Identify which cell holds the provided text, then report its [X, Y] central coordinate. 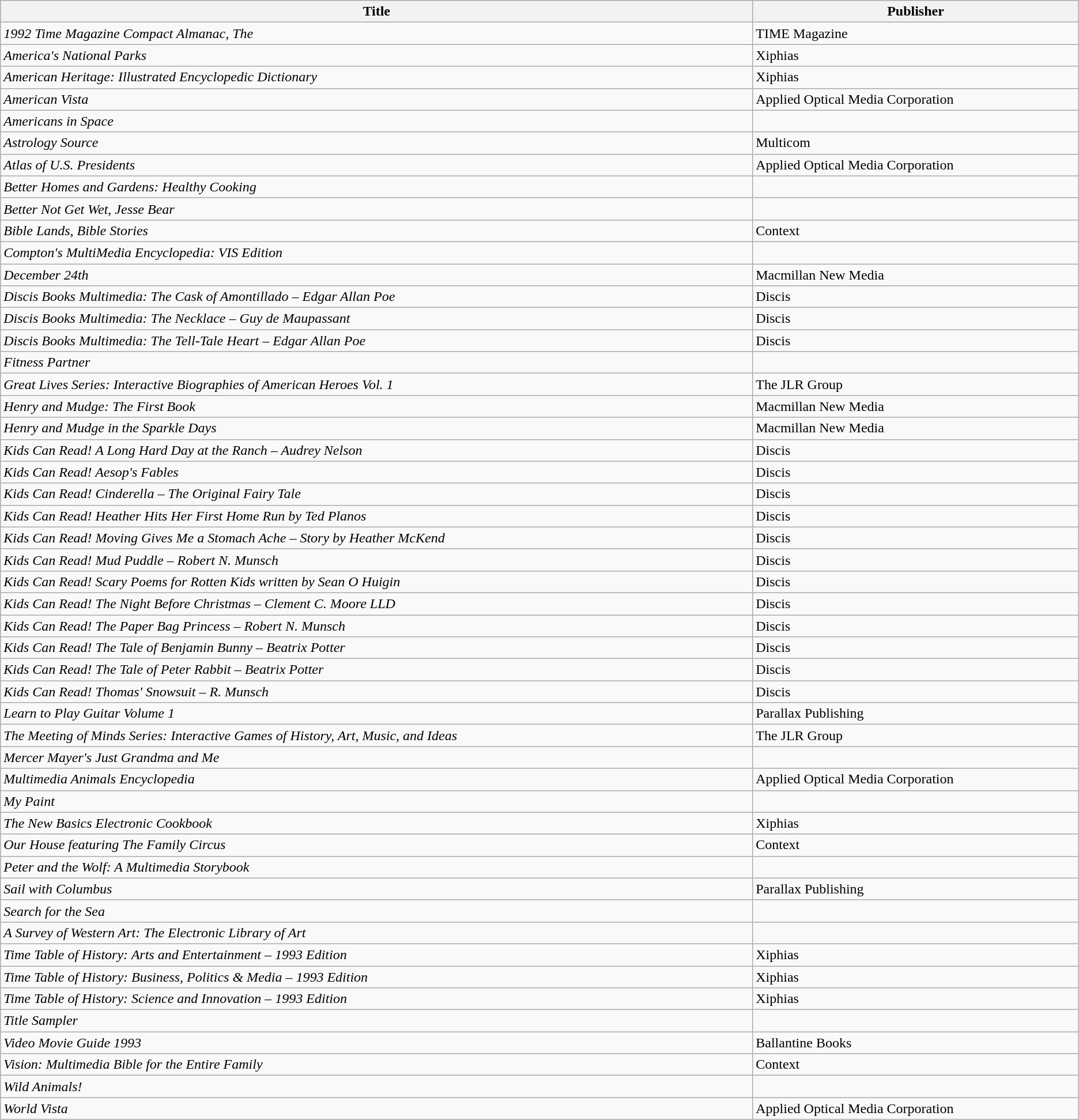
Better Not Get Wet, Jesse Bear [377, 209]
Video Movie Guide 1993 [377, 1043]
Atlas of U.S. Presidents [377, 165]
TIME Magazine [916, 33]
Time Table of History: Business, Politics & Media – 1993 Edition [377, 977]
1992 Time Magazine Compact Almanac, The [377, 33]
Kids Can Read! The Paper Bag Princess – Robert N. Munsch [377, 625]
Discis Books Multimedia: The Necklace – Guy de Maupassant [377, 319]
Kids Can Read! Cinderella – The Original Fairy Tale [377, 494]
Discis Books Multimedia: The Tell-Tale Heart – Edgar Allan Poe [377, 341]
Henry and Mudge: The First Book [377, 406]
The New Basics Electronic Cookbook [377, 823]
Kids Can Read! The Tale of Peter Rabbit – Beatrix Potter [377, 670]
Our House featuring The Family Circus [377, 845]
Kids Can Read! Aesop's Fables [377, 472]
Bible Lands, Bible Stories [377, 231]
Learn to Play Guitar Volume 1 [377, 714]
Vision: Multimedia Bible for the Entire Family [377, 1065]
Title Sampler [377, 1021]
Publisher [916, 12]
Kids Can Read! Moving Gives Me a Stomach Ache – Story by Heather McKend [377, 538]
Time Table of History: Science and Innovation – 1993 Edition [377, 999]
Time Table of History: Arts and Entertainment – 1993 Edition [377, 955]
Kids Can Read! Scary Poems for Rotten Kids written by Sean O Huigin [377, 582]
Sail with Columbus [377, 889]
America's National Parks [377, 55]
Kids Can Read! Mud Puddle – Robert N. Munsch [377, 560]
Great Lives Series: Interactive Biographies of American Heroes Vol. 1 [377, 384]
Search for the Sea [377, 911]
Peter and the Wolf: A Multimedia Storybook [377, 867]
Kids Can Read! A Long Hard Day at the Ranch – Audrey Nelson [377, 450]
Multimedia Animals Encyclopedia [377, 779]
December 24th [377, 275]
American Heritage: Illustrated Encyclopedic Dictionary [377, 77]
World Vista [377, 1108]
The Meeting of Minds Series: Interactive Games of History, Art, Music, and Ideas [377, 736]
Multicom [916, 143]
Henry and Mudge in the Sparkle Days [377, 428]
Astrology Source [377, 143]
Discis Books Multimedia: The Cask of Amontillado – Edgar Allan Poe [377, 297]
Title [377, 12]
Kids Can Read! The Night Before Christmas – Clement C. Moore LLD [377, 604]
Mercer Mayer's Just Grandma and Me [377, 757]
Kids Can Read! Thomas' Snowsuit – R. Munsch [377, 692]
A Survey of Western Art: The Electronic Library of Art [377, 933]
Americans in Space [377, 121]
Better Homes and Gardens: Healthy Cooking [377, 187]
American Vista [377, 99]
Ballantine Books [916, 1043]
Kids Can Read! The Tale of Benjamin Bunny – Beatrix Potter [377, 648]
Fitness Partner [377, 363]
Wild Animals! [377, 1087]
Kids Can Read! Heather Hits Her First Home Run by Ted Planos [377, 516]
Compton's MultiMedia Encyclopedia: VIS Edition [377, 252]
My Paint [377, 801]
